Return [x, y] of the center of cell containing provided text 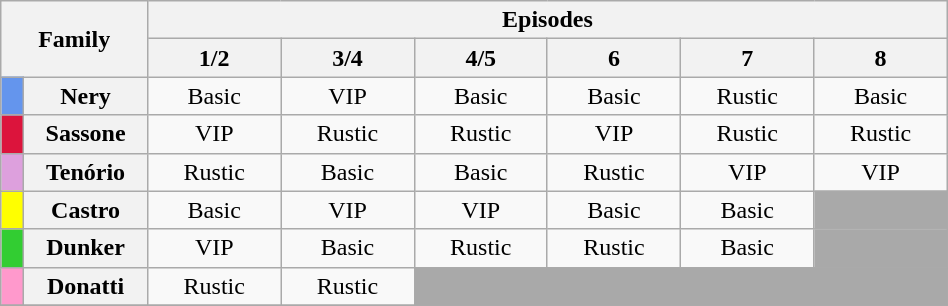
Family [74, 39]
Tenório [86, 172]
Donatti [86, 286]
Sassone [86, 134]
Nery [86, 96]
3/4 [348, 58]
Dunker [86, 248]
6 [614, 58]
7 [748, 58]
4/5 [480, 58]
1/2 [214, 58]
8 [880, 58]
Episodes [548, 20]
Castro [86, 210]
